Capture the cell that displays the provided text and extract its (x, y) central coordinate. 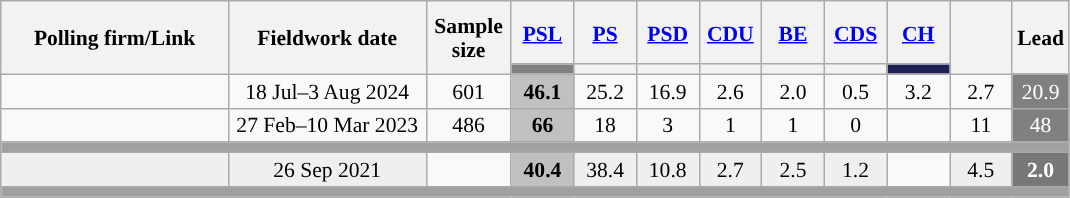
Polling firm/Link (115, 38)
40.4 (542, 170)
18 (606, 125)
CDS (856, 32)
3 (668, 125)
2.6 (730, 91)
Sample size (468, 38)
18 Jul–3 Aug 2024 (327, 91)
2.5 (794, 170)
PS (606, 32)
48 (1040, 125)
CH (918, 32)
Fieldwork date (327, 38)
20.9 (1040, 91)
PSD (668, 32)
1.2 (856, 170)
66 (542, 125)
11 (982, 125)
27 Feb–10 Mar 2023 (327, 125)
4.5 (982, 170)
46.1 (542, 91)
10.8 (668, 170)
3.2 (918, 91)
486 (468, 125)
16.9 (668, 91)
38.4 (606, 170)
26 Sep 2021 (327, 170)
Lead (1040, 38)
CDU (730, 32)
PSL (542, 32)
601 (468, 91)
0.5 (856, 91)
25.2 (606, 91)
BE (794, 32)
0 (856, 125)
